Detect which cell encompasses the target text, then output its [x, y] center coordinate. 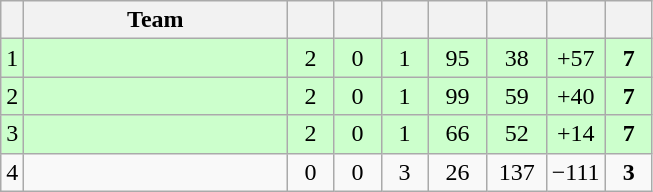
95 [458, 58]
−111 [576, 172]
26 [458, 172]
137 [516, 172]
66 [458, 134]
59 [516, 96]
+40 [576, 96]
+14 [576, 134]
99 [458, 96]
+57 [576, 58]
38 [516, 58]
52 [516, 134]
4 [12, 172]
Team [156, 20]
